From the cell containing the given text, extract its center point as (x, y) coordinate. 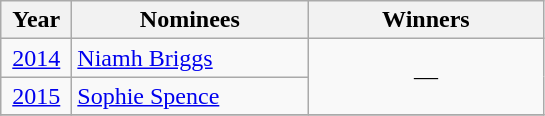
Sophie Spence (190, 96)
Year (36, 20)
2014 (36, 58)
Nominees (190, 20)
2015 (36, 96)
Winners (426, 20)
— (426, 77)
Niamh Briggs (190, 58)
